Locate the cell with the specified text and output its (X, Y) center coordinate. 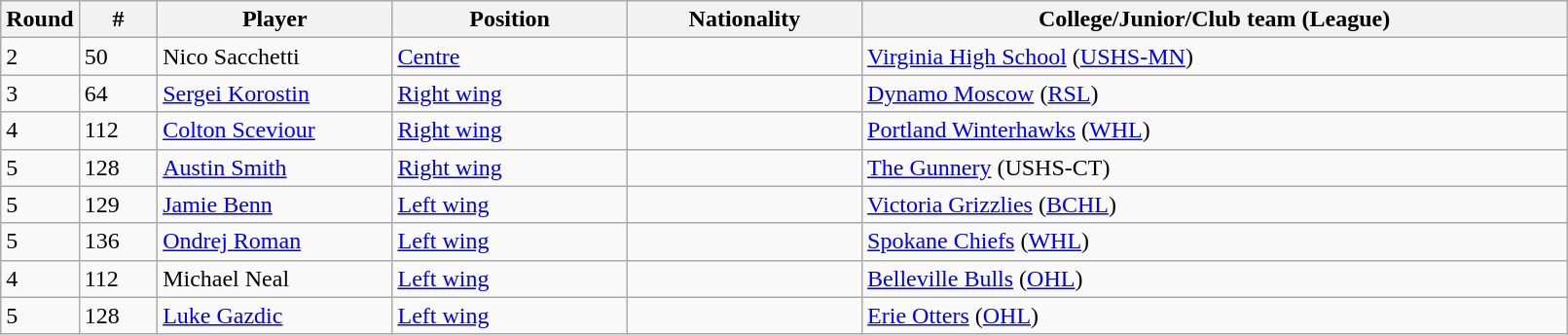
Ondrej Roman (274, 242)
Centre (510, 56)
Nico Sacchetti (274, 56)
50 (118, 56)
Player (274, 19)
Position (510, 19)
The Gunnery (USHS-CT) (1215, 167)
136 (118, 242)
129 (118, 205)
3 (40, 93)
Sergei Korostin (274, 93)
Victoria Grizzlies (BCHL) (1215, 205)
Nationality (744, 19)
Spokane Chiefs (WHL) (1215, 242)
Luke Gazdic (274, 316)
Colton Sceviour (274, 130)
Jamie Benn (274, 205)
Michael Neal (274, 279)
College/Junior/Club team (League) (1215, 19)
Erie Otters (OHL) (1215, 316)
Portland Winterhawks (WHL) (1215, 130)
64 (118, 93)
Austin Smith (274, 167)
# (118, 19)
Belleville Bulls (OHL) (1215, 279)
2 (40, 56)
Virginia High School (USHS-MN) (1215, 56)
Dynamo Moscow (RSL) (1215, 93)
Round (40, 19)
